Provide the (X, Y) coordinate of the cell's center where the given text is located.  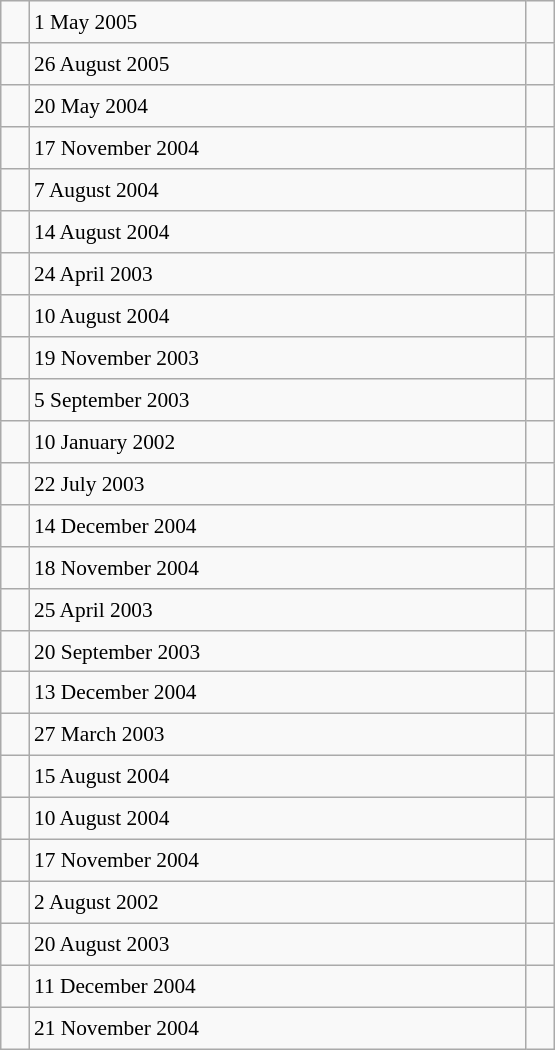
21 November 2004 (278, 1028)
11 December 2004 (278, 986)
25 April 2003 (278, 609)
2 August 2002 (278, 903)
15 August 2004 (278, 777)
7 August 2004 (278, 190)
10 January 2002 (278, 441)
14 December 2004 (278, 525)
20 May 2004 (278, 106)
22 July 2003 (278, 483)
1 May 2005 (278, 22)
18 November 2004 (278, 567)
20 August 2003 (278, 945)
5 September 2003 (278, 399)
19 November 2003 (278, 358)
24 April 2003 (278, 274)
27 March 2003 (278, 735)
20 September 2003 (278, 651)
13 December 2004 (278, 693)
14 August 2004 (278, 232)
26 August 2005 (278, 64)
